Find where the given text appears and provide that cell's center as [x, y] coordinate. 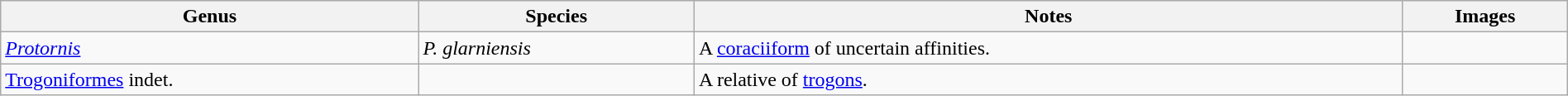
A coraciiform of uncertain affinities. [1049, 48]
Protornis [210, 48]
Species [556, 17]
Images [1485, 17]
A relative of trogons. [1049, 79]
P. glarniensis [556, 48]
Trogoniformes indet. [210, 79]
Genus [210, 17]
Notes [1049, 17]
